From the cell containing the given text, extract its center point as [X, Y] coordinate. 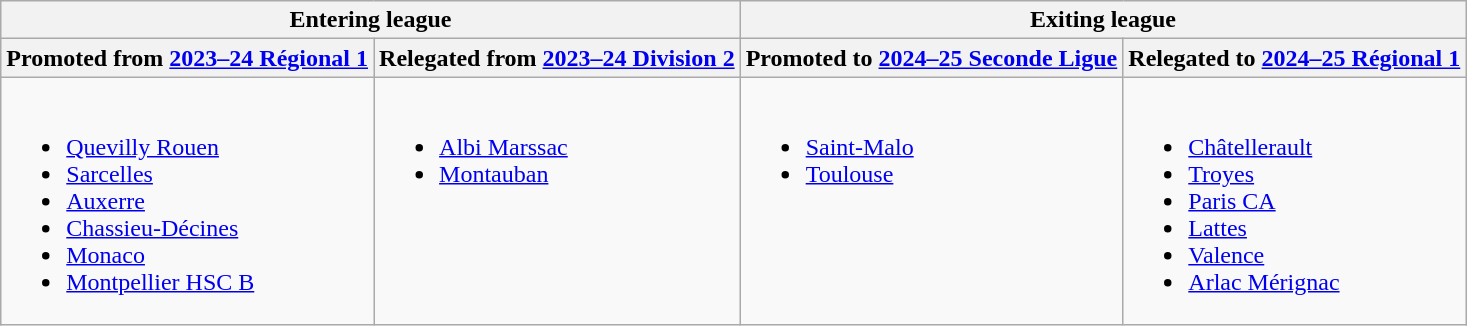
ChâtelleraultTroyesParis CALattesValenceArlac Mérignac [1294, 201]
Exiting league [1103, 20]
Relegated from 2023–24 Division 2 [558, 58]
Quevilly RouenSarcellesAuxerreChassieu-DécinesMonacoMontpellier HSC B [188, 201]
Albi MarssacMontauban [558, 201]
Promoted to 2024–25 Seconde Ligue [932, 58]
Relegated to 2024–25 Régional 1 [1294, 58]
Saint-MaloToulouse [932, 201]
Entering league [370, 20]
Promoted from 2023–24 Régional 1 [188, 58]
